Determine the [x, y] coordinate at the center of the cell enclosing the given text.  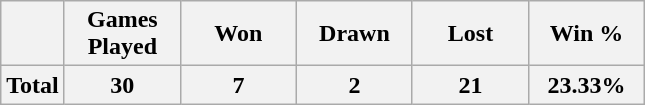
Drawn [354, 34]
7 [238, 85]
23.33% [587, 85]
Won [238, 34]
Total [33, 85]
Win % [587, 34]
30 [122, 85]
Lost [470, 34]
21 [470, 85]
Games Played [122, 34]
2 [354, 85]
